Identify which cell holds the provided text, then report its [X, Y] central coordinate. 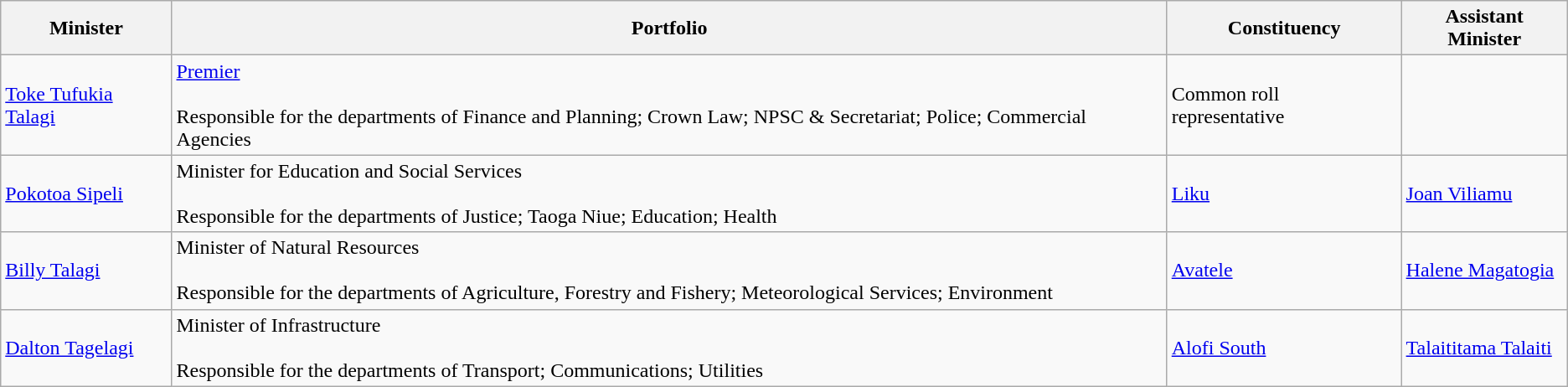
Billy Talagi [86, 271]
Liku [1284, 193]
Minister for Education and Social ServicesResponsible for the departments of Justice; Taoga Niue; Education; Health [669, 193]
Portfolio [669, 28]
Common roll representative [1284, 106]
Avatele [1284, 271]
Minister [86, 28]
PremierResponsible for the departments of Finance and Planning; Crown Law; NPSC & Secretariat; Police; Commercial Agencies [669, 106]
Dalton Tagelagi [86, 348]
Assistant Minister [1484, 28]
Pokotoa Sipeli [86, 193]
Alofi South [1284, 348]
Joan Viliamu [1484, 193]
Constituency [1284, 28]
Minister of Natural ResourcesResponsible for the departments of Agriculture, Forestry and Fishery; Meteorological Services; Environment [669, 271]
Talaititama Talaiti [1484, 348]
Halene Magatogia [1484, 271]
Minister of InfrastructureResponsible for the departments of Transport; Communications; Utilities [669, 348]
Toke Tufukia Talagi [86, 106]
